Search for the cell housing the specified text and yield its (X, Y) center coordinate. 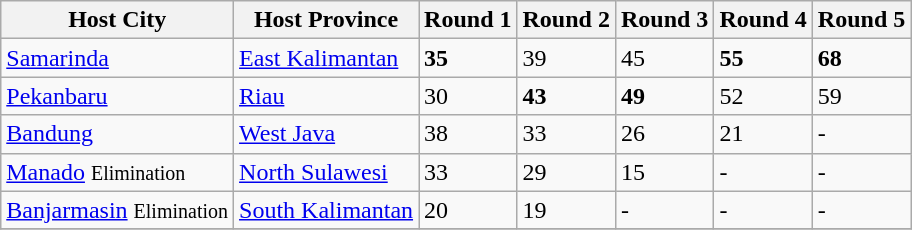
Host Province (326, 20)
South Kalimantan (326, 210)
43 (566, 96)
Riau (326, 96)
39 (566, 58)
Round 2 (566, 20)
East Kalimantan (326, 58)
52 (763, 96)
Bandung (118, 134)
45 (664, 58)
35 (468, 58)
29 (566, 172)
15 (664, 172)
30 (468, 96)
59 (861, 96)
68 (861, 58)
Samarinda (118, 58)
North Sulawesi (326, 172)
19 (566, 210)
21 (763, 134)
Round 5 (861, 20)
Round 4 (763, 20)
Round 1 (468, 20)
Pekanbaru (118, 96)
49 (664, 96)
West Java (326, 134)
38 (468, 134)
Round 3 (664, 20)
Manado Elimination (118, 172)
55 (763, 58)
Host City (118, 20)
Banjarmasin Elimination (118, 210)
26 (664, 134)
20 (468, 210)
